Search for the cell housing the specified text and yield its [X, Y] center coordinate. 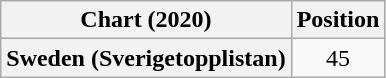
Sweden (Sverigetopplistan) [146, 58]
45 [338, 58]
Chart (2020) [146, 20]
Position [338, 20]
